Identify which cell holds the provided text, then report its [X, Y] central coordinate. 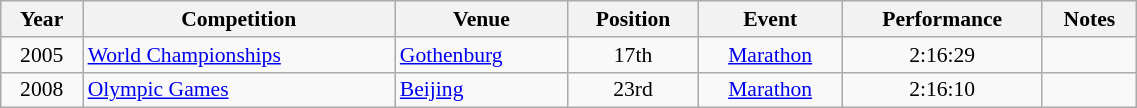
2:16:10 [942, 90]
Olympic Games [239, 90]
Competition [239, 19]
Beijing [482, 90]
Year [42, 19]
2008 [42, 90]
23rd [633, 90]
2:16:29 [942, 55]
Gothenburg [482, 55]
17th [633, 55]
Performance [942, 19]
Position [633, 19]
2005 [42, 55]
Notes [1090, 19]
Event [770, 19]
Venue [482, 19]
World Championships [239, 55]
